Detect which cell encompasses the target text, then output its (x, y) center coordinate. 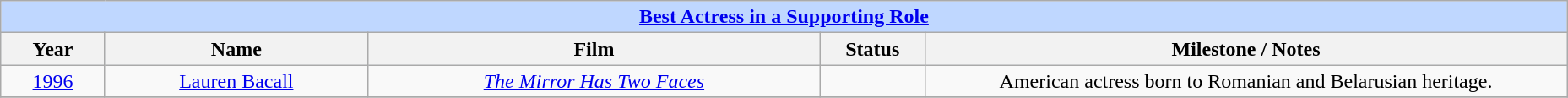
The Mirror Has Two Faces (594, 81)
American actress born to Romanian and Belarusian heritage. (1246, 81)
Status (872, 49)
Milestone / Notes (1246, 49)
Lauren Bacall (236, 81)
Year (53, 49)
Film (594, 49)
Best Actress in a Supporting Role (784, 17)
Name (236, 49)
1996 (53, 81)
